Scan for the cell matching the given text and deliver its (x, y) coordinate at center. 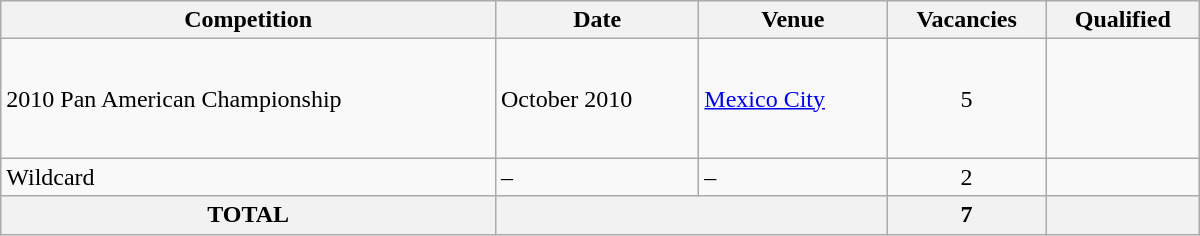
Competition (248, 20)
Mexico City (793, 98)
2 (966, 177)
Venue (793, 20)
Date (596, 20)
2010 Pan American Championship (248, 98)
Wildcard (248, 177)
5 (966, 98)
7 (966, 215)
Vacancies (966, 20)
Qualified (1122, 20)
October 2010 (596, 98)
TOTAL (248, 215)
